From the cell containing the given text, extract its center point as (X, Y) coordinate. 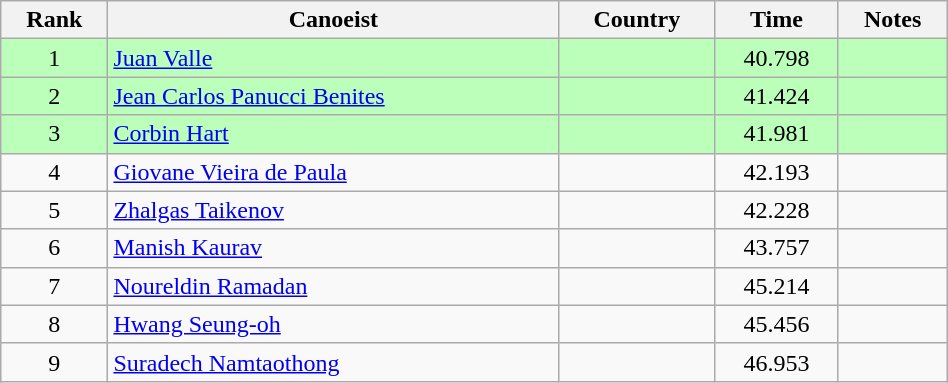
Juan Valle (334, 58)
Country (637, 20)
40.798 (776, 58)
Noureldin Ramadan (334, 286)
Jean Carlos Panucci Benites (334, 96)
41.981 (776, 134)
7 (54, 286)
3 (54, 134)
Time (776, 20)
42.228 (776, 210)
Giovane Vieira de Paula (334, 172)
45.456 (776, 324)
5 (54, 210)
41.424 (776, 96)
43.757 (776, 248)
Notes (892, 20)
1 (54, 58)
9 (54, 362)
8 (54, 324)
Canoeist (334, 20)
Corbin Hart (334, 134)
Rank (54, 20)
Hwang Seung-oh (334, 324)
2 (54, 96)
Manish Kaurav (334, 248)
46.953 (776, 362)
6 (54, 248)
42.193 (776, 172)
Suradech Namtaothong (334, 362)
4 (54, 172)
Zhalgas Taikenov (334, 210)
45.214 (776, 286)
